Identify which cell holds the provided text, then report its [x, y] central coordinate. 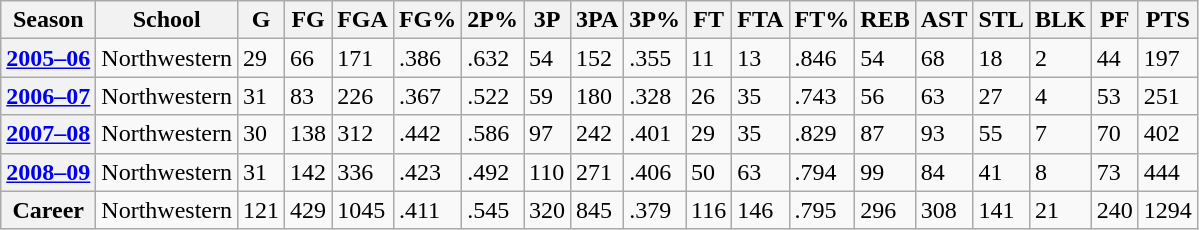
402 [1168, 134]
4 [1060, 96]
7 [1060, 134]
26 [709, 96]
School [167, 20]
2008–09 [48, 172]
226 [363, 96]
66 [308, 58]
308 [944, 210]
.492 [493, 172]
.743 [822, 96]
3PA [598, 20]
99 [885, 172]
141 [1001, 210]
296 [885, 210]
PTS [1168, 20]
FT% [822, 20]
197 [1168, 58]
.632 [493, 58]
53 [1114, 96]
.795 [822, 210]
AST [944, 20]
13 [760, 58]
.522 [493, 96]
.794 [822, 172]
.379 [655, 210]
138 [308, 134]
320 [548, 210]
2007–08 [48, 134]
30 [262, 134]
444 [1168, 172]
.423 [427, 172]
.442 [427, 134]
50 [709, 172]
87 [885, 134]
BLK [1060, 20]
152 [598, 58]
FT [709, 20]
845 [598, 210]
44 [1114, 58]
93 [944, 134]
2006–07 [48, 96]
G [262, 20]
180 [598, 96]
FG% [427, 20]
116 [709, 210]
.355 [655, 58]
2005–06 [48, 58]
1045 [363, 210]
59 [548, 96]
142 [308, 172]
11 [709, 58]
171 [363, 58]
1294 [1168, 210]
271 [598, 172]
.829 [822, 134]
Season [48, 20]
.411 [427, 210]
251 [1168, 96]
2P% [493, 20]
.401 [655, 134]
.545 [493, 210]
68 [944, 58]
FG [308, 20]
70 [1114, 134]
83 [308, 96]
3P% [655, 20]
FGA [363, 20]
27 [1001, 96]
84 [944, 172]
312 [363, 134]
336 [363, 172]
.846 [822, 58]
55 [1001, 134]
STL [1001, 20]
73 [1114, 172]
21 [1060, 210]
146 [760, 210]
3P [548, 20]
.406 [655, 172]
18 [1001, 58]
8 [1060, 172]
56 [885, 96]
240 [1114, 210]
110 [548, 172]
242 [598, 134]
429 [308, 210]
Career [48, 210]
FTA [760, 20]
41 [1001, 172]
.386 [427, 58]
2 [1060, 58]
.586 [493, 134]
.328 [655, 96]
97 [548, 134]
121 [262, 210]
PF [1114, 20]
.367 [427, 96]
REB [885, 20]
